Return [X, Y] of the center of cell containing provided text 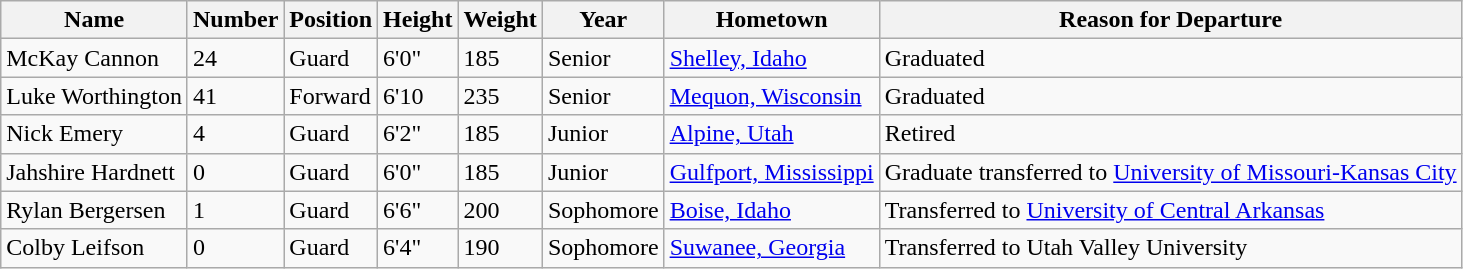
Shelley, Idaho [772, 58]
Graduate transferred to University of Missouri-Kansas City [1170, 172]
6'10 [418, 96]
Transferred to University of Central Arkansas [1170, 210]
235 [500, 96]
Retired [1170, 134]
Weight [500, 20]
Alpine, Utah [772, 134]
190 [500, 248]
Rylan Bergersen [94, 210]
Gulfport, Mississippi [772, 172]
Forward [331, 96]
Hometown [772, 20]
6'4" [418, 248]
Mequon, Wisconsin [772, 96]
200 [500, 210]
Boise, Idaho [772, 210]
Jahshire Hardnett [94, 172]
Position [331, 20]
McKay Cannon [94, 58]
Suwanee, Georgia [772, 248]
Colby Leifson [94, 248]
41 [235, 96]
24 [235, 58]
Name [94, 20]
Luke Worthington [94, 96]
1 [235, 210]
Reason for Departure [1170, 20]
6'6" [418, 210]
4 [235, 134]
Nick Emery [94, 134]
Transferred to Utah Valley University [1170, 248]
Year [603, 20]
Height [418, 20]
6'2" [418, 134]
Number [235, 20]
